Provide the [x, y] coordinate of the cell's center where the given text is located.  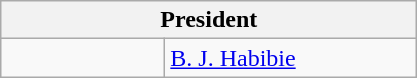
B. J. Habibie [291, 58]
President [209, 20]
